Locate the cell with the specified text and output its (x, y) center coordinate. 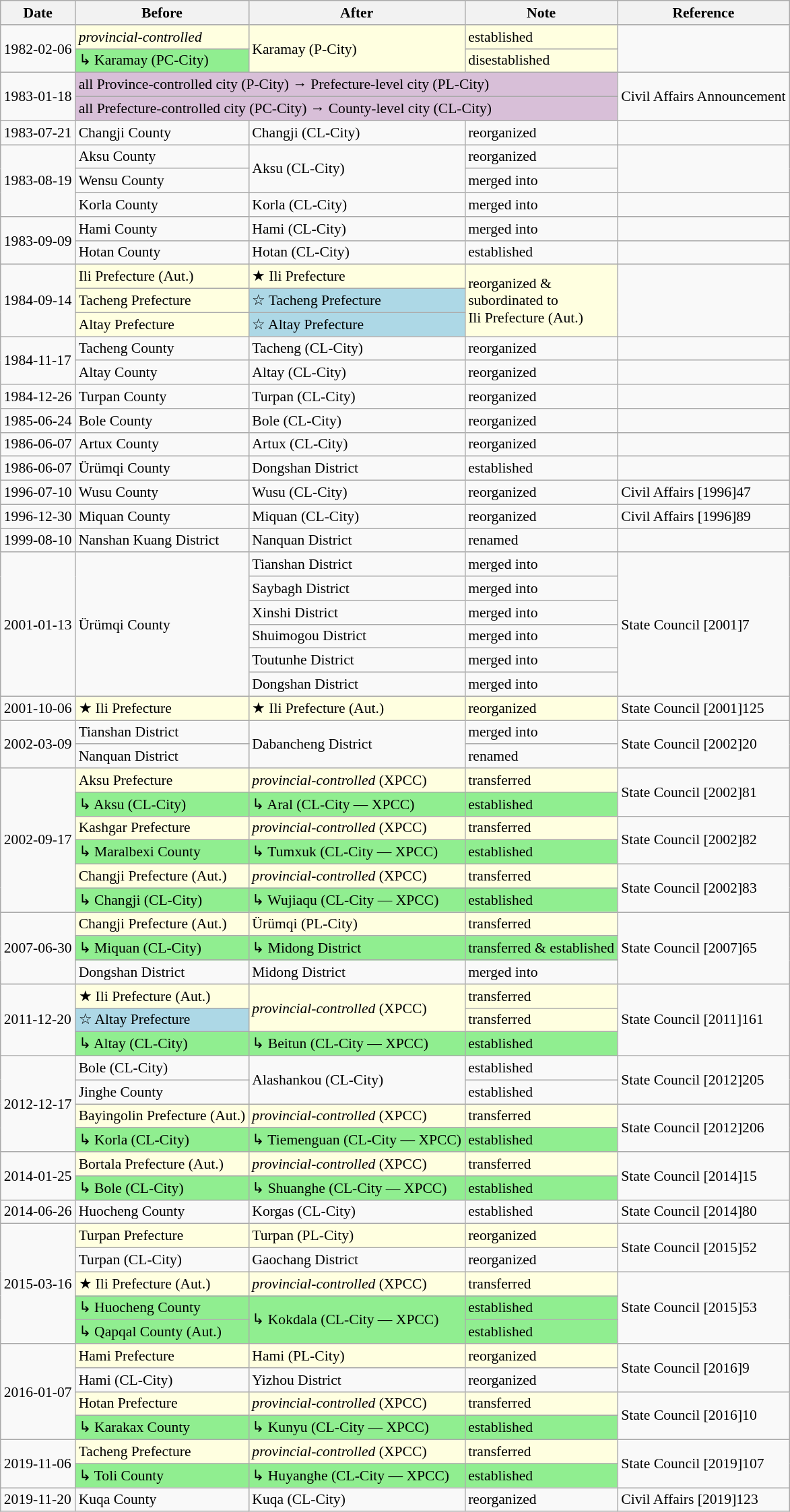
Wusu County (162, 493)
State Council [2002]82 (703, 840)
Kuqa (CL-City) (357, 1500)
State Council [2014]15 (703, 1175)
↳ Maralbexi County (162, 852)
Kashgar Prefecture (162, 828)
Artux County (162, 444)
2002-09-17 (38, 840)
Hotan Prefecture (162, 1404)
Hami County (162, 229)
Alashankou (CL-City) (357, 1080)
☆ Tacheng Prefecture (357, 301)
1984-12-26 (38, 397)
↳ Korla (CL-City) (162, 1140)
2016-01-07 (38, 1391)
Gaochang District (357, 1260)
Wusu (CL-City) (357, 493)
State Council [2012]205 (703, 1080)
↳ Altay (CL-City) (162, 1044)
↳ Aksu (CL-City) (162, 804)
Shuimogou District (357, 636)
1984-09-14 (38, 300)
↳ Wujiaqu (CL-City — XPCC) (357, 900)
State Council [2011]161 (703, 1021)
↳ Karakax County (162, 1428)
Aksu County (162, 157)
State Council [2012]206 (703, 1128)
1983-09-09 (38, 241)
↳ Changji (CL-City) (162, 900)
↳ Qapqal County (Aut.) (162, 1332)
State Council [2002]83 (703, 889)
all Province-controlled city (P-City) → Prefecture-level city (PL-City) (347, 85)
Kuqa County (162, 1500)
State Council [2015]53 (703, 1307)
Toutunhe District (357, 660)
↳ Toli County (162, 1476)
Korgas (CL-City) (357, 1212)
State Council [2015]52 (703, 1248)
State Council [2007]65 (703, 948)
Ili Prefecture (Aut.) (162, 277)
2019-11-20 (38, 1500)
2011-12-20 (38, 1021)
Hami Prefecture (162, 1356)
State Council [2019]107 (703, 1464)
Midong District (357, 972)
Hotan (CL-City) (357, 252)
Turpan (PL-City) (357, 1236)
Miquan County (162, 516)
1983-01-18 (38, 97)
Ürümqi (PL-City) (357, 924)
1983-07-21 (38, 133)
1984-11-17 (38, 361)
↳ Tumxuk (CL-City — XPCC) (357, 852)
State Council [2001]125 (703, 708)
State Council [2016]10 (703, 1415)
Civil Affairs [2019]123 (703, 1500)
State Council [2016]9 (703, 1368)
↳ Shuanghe (CL-City — XPCC) (357, 1188)
↳ Miquan (CL-City) (162, 949)
Bayingolin Prefecture (Aut.) (162, 1116)
After (357, 13)
Tacheng County (162, 349)
Korla (CL-City) (357, 205)
Turpan County (162, 397)
↳ Bole (CL-City) (162, 1188)
Jinghe County (162, 1092)
Karamay (P-City) (357, 48)
2007-06-30 (38, 948)
Hotan County (162, 252)
1996-07-10 (38, 493)
2015-03-16 (38, 1284)
1982-02-06 (38, 48)
Altay County (162, 373)
Civil Affairs Announcement (703, 97)
Before (162, 13)
2001-01-13 (38, 625)
Civil Affairs [1996]89 (703, 516)
all Prefecture-controlled city (PC-City) → County-level city (CL-City) (347, 109)
↳ Aral (CL-City — XPCC) (357, 804)
↳ Karamay (PC-City) (162, 61)
Korla County (162, 205)
Hami (PL-City) (357, 1356)
↳ Kokdala (CL-City — XPCC) (357, 1319)
State Council [2001]7 (703, 625)
State Council [2014]80 (703, 1212)
Bole County (162, 421)
Dabancheng District (357, 745)
Huocheng County (162, 1212)
Altay Prefecture (162, 324)
1996-12-30 (38, 516)
transferred & established (541, 949)
↳ Huocheng County (162, 1308)
↳ Huyanghe (CL-City — XPCC) (357, 1476)
Nanshan Kuang District (162, 541)
Changji (CL-City) (357, 133)
Artux (CL-City) (357, 444)
1985-06-24 (38, 421)
Date (38, 13)
disestablished (541, 61)
Wensu County (162, 181)
Altay (CL-City) (357, 373)
Bortala Prefecture (Aut.) (162, 1164)
Aksu (CL-City) (357, 168)
Reference (703, 13)
Xinshi District (357, 613)
2002-03-09 (38, 745)
Turpan Prefecture (162, 1236)
Yizhou District (357, 1380)
Miquan (CL-City) (357, 516)
Saybagh District (357, 588)
State Council [2002]81 (703, 792)
Civil Affairs [1996]47 (703, 493)
State Council [2002]20 (703, 745)
↳ Midong District (357, 949)
↳ Beitun (CL-City — XPCC) (357, 1044)
Note (541, 13)
2014-06-26 (38, 1212)
Tacheng (CL-City) (357, 349)
Changji County (162, 133)
Aksu Prefecture (162, 780)
2012-12-17 (38, 1104)
provincial-controlled (162, 37)
2001-10-06 (38, 708)
↳ Kunyu (CL-City — XPCC) (357, 1428)
1999-08-10 (38, 541)
↳ Tiemenguan (CL-City — XPCC) (357, 1140)
reorganized &subordinated toIli Prefecture (Aut.) (541, 300)
2019-11-06 (38, 1464)
2014-01-25 (38, 1175)
1983-08-19 (38, 180)
